Pinpoint the cell where the given text exists, returning its (X, Y) midpoint coordinate. 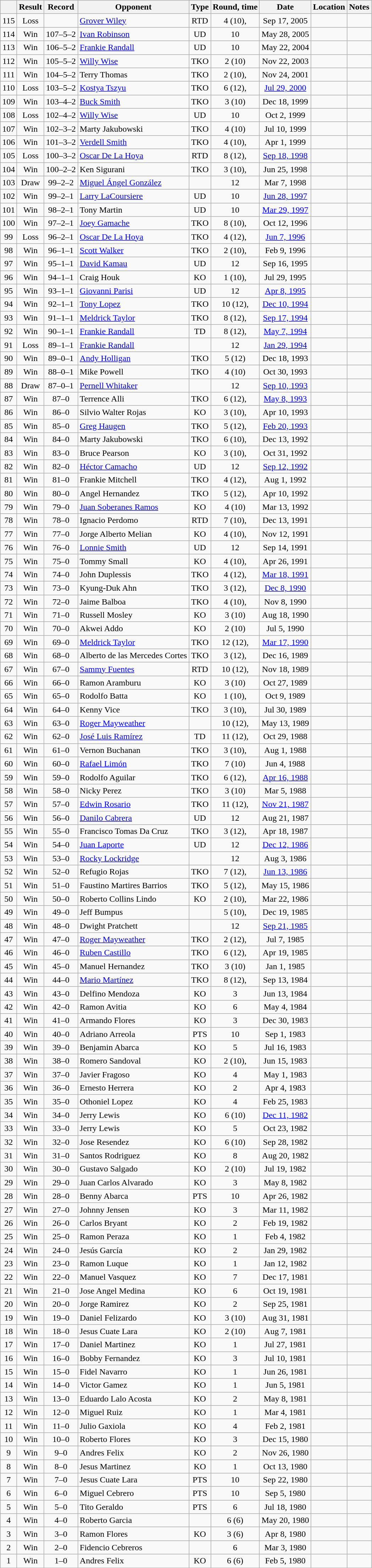
5 (12) (235, 358)
Jul 18, 1980 (285, 1507)
28 (9, 1196)
7 (10), (235, 520)
18–0 (61, 1331)
22 (9, 1277)
76 (9, 547)
1–0 (61, 1561)
6–0 (61, 1493)
44 (9, 980)
12 (12), (235, 642)
6 (10), (235, 439)
74–0 (61, 574)
17–0 (61, 1345)
33–0 (61, 1129)
Javier Fragoso (133, 1075)
Jul 16, 1983 (285, 1048)
2 (12), (235, 939)
Apr 16, 1988 (285, 777)
Jun 5, 1981 (285, 1385)
Record (61, 7)
Jun 13, 1986 (285, 872)
88 (9, 385)
32–0 (61, 1142)
Sep 21, 1985 (285, 926)
Feb 5, 1980 (285, 1561)
85 (9, 426)
57–0 (61, 804)
2–0 (61, 1547)
Verdell Smith (133, 142)
May 8, 1981 (285, 1399)
Opponent (133, 7)
Miguel Cebrero (133, 1493)
103–4–2 (61, 102)
Aug 20, 1982 (285, 1155)
Sep 5, 1980 (285, 1493)
Ramon Luque (133, 1264)
Daniel Martinez (133, 1345)
19–0 (61, 1318)
Mar 18, 1991 (285, 574)
100 (9, 223)
111 (9, 75)
102–4–2 (61, 115)
Nov 21, 1987 (285, 804)
Mario Martínez (133, 980)
15–0 (61, 1372)
Manuel Vasquez (133, 1277)
Oct 12, 1996 (285, 223)
49 (9, 912)
76–0 (61, 547)
Faustino Martires Barrios (133, 885)
Type (200, 7)
108 (9, 115)
66–0 (61, 683)
Rodolfo Batta (133, 696)
84 (9, 439)
Tony Martin (133, 210)
82 (9, 466)
Sep 18, 1998 (285, 155)
59–0 (61, 777)
27 (9, 1209)
77–0 (61, 534)
17 (9, 1345)
Sep 25, 1981 (285, 1304)
Kenny Vice (133, 710)
Danilo Cabrera (133, 818)
99–2–2 (61, 183)
95 (9, 291)
Notes (359, 7)
14 (9, 1385)
18 (9, 1331)
47 (9, 939)
Rocky Lockridge (133, 858)
9 (9, 1453)
Jorge Alberto Melian (133, 534)
Carlos Bryant (133, 1223)
103 (9, 183)
103–5–2 (61, 88)
78–0 (61, 520)
46 (9, 953)
Greg Haugen (133, 426)
21 (9, 1291)
14–0 (61, 1385)
Apr 8, 1980 (285, 1534)
Mar 29, 1997 (285, 210)
9–0 (61, 1453)
Sep 22, 1980 (285, 1480)
105 (9, 155)
Jun 25, 1998 (285, 169)
33 (9, 1129)
67–0 (61, 669)
72–0 (61, 602)
36 (9, 1088)
Tony Lopez (133, 304)
May 1, 1983 (285, 1075)
51 (9, 885)
67 (9, 669)
Francisco Tomas Da Cruz (133, 831)
23–0 (61, 1264)
16 (9, 1358)
63–0 (61, 723)
60–0 (61, 764)
104–5–2 (61, 75)
28–0 (61, 1196)
35 (9, 1102)
70–0 (61, 629)
Dec 30, 1983 (285, 1020)
Nov 24, 2001 (285, 75)
99–2–1 (61, 196)
May 8, 1993 (285, 399)
62–0 (61, 737)
107 (9, 129)
Romero Sandoval (133, 1061)
Aug 1, 1992 (285, 480)
53–0 (61, 858)
7 (12), (235, 872)
Nov 12, 1991 (285, 534)
Santos Rodriguez (133, 1155)
53 (9, 858)
Ramon Flores (133, 1534)
58 (9, 791)
Aug 1, 1988 (285, 750)
23 (9, 1264)
65–0 (61, 696)
Nicky Perez (133, 791)
Apr 8, 1995 (285, 291)
Bobby Fernandez (133, 1358)
Dec 12, 1986 (285, 845)
Rodolfo Aguilar (133, 777)
80–0 (61, 493)
90 (9, 358)
31–0 (61, 1155)
30–0 (61, 1169)
May 7, 1994 (285, 331)
May 22, 2004 (285, 48)
Fidencio Cebreros (133, 1547)
Gustavo Salgado (133, 1169)
Jun 7, 1996 (285, 237)
Dec 18, 1999 (285, 102)
73–0 (61, 588)
106 (9, 142)
61 (9, 750)
91 (9, 345)
Nov 18, 1989 (285, 669)
Jul 30, 1989 (285, 710)
Dec 13, 1992 (285, 439)
Sep 12, 1992 (285, 466)
Location (329, 7)
Dec 16, 1989 (285, 656)
38–0 (61, 1061)
93 (9, 318)
115 (9, 21)
66 (9, 683)
71–0 (61, 615)
87–0–1 (61, 385)
100–3–2 (61, 155)
Terry Thomas (133, 75)
Miguel Ruiz (133, 1412)
May 13, 1989 (285, 723)
3 (6) (235, 1534)
42 (9, 1007)
29 (9, 1182)
68 (9, 656)
85–0 (61, 426)
Dec 15, 1980 (285, 1439)
Tommy Small (133, 561)
Craig Houk (133, 277)
11 (9, 1426)
50–0 (61, 899)
52–0 (61, 872)
89–0–1 (61, 358)
110 (9, 88)
Joey Gamache (133, 223)
7 (10) (235, 764)
41–0 (61, 1020)
99 (9, 237)
37 (9, 1075)
72 (9, 602)
Ignacio Perdomo (133, 520)
19 (9, 1318)
89–1–1 (61, 345)
91–1–1 (61, 318)
100–2–2 (61, 169)
Dec 13, 1991 (285, 520)
54–0 (61, 845)
24 (9, 1250)
113 (9, 48)
74 (9, 574)
39–0 (61, 1048)
94–1–1 (61, 277)
Jorge Ramirez (133, 1304)
40–0 (61, 1034)
Round, time (235, 7)
May 28, 2005 (285, 34)
69 (9, 642)
Jan 29, 1982 (285, 1250)
Dec 11, 1982 (285, 1115)
Nov 22, 2003 (285, 61)
35–0 (61, 1102)
16–0 (61, 1358)
87–0 (61, 399)
Ernesto Herrera (133, 1088)
Jan 1, 1985 (285, 966)
Sep 13, 1984 (285, 980)
Mar 22, 1986 (285, 899)
Sammy Fuentes (133, 669)
Manuel Hernandez (133, 966)
38 (9, 1061)
83 (9, 453)
Oct 30, 1993 (285, 372)
Rafael Limón (133, 764)
Daniel Felizardo (133, 1318)
Edwin Rosario (133, 804)
Refugio Rojas (133, 872)
Feb 4, 1982 (285, 1236)
Russell Mosley (133, 615)
Apr 26, 1982 (285, 1196)
79–0 (61, 507)
Adriano Arreola (133, 1034)
Juan Carlos Alvarado (133, 1182)
Jose Angel Medina (133, 1291)
5–0 (61, 1507)
20–0 (61, 1304)
Buck Smith (133, 102)
102 (9, 196)
Jan 29, 1994 (285, 345)
54 (9, 845)
Oct 27, 1989 (285, 683)
75 (9, 561)
Armando Flores (133, 1020)
Jun 26, 1981 (285, 1372)
Mar 3, 1980 (285, 1547)
Roberto Collins Lindo (133, 899)
32 (9, 1142)
Kostya Tszyu (133, 88)
101–3–2 (61, 142)
Jesus Martinez (133, 1466)
Oct 13, 1980 (285, 1466)
48–0 (61, 926)
95–1–1 (61, 264)
34 (9, 1115)
55–0 (61, 831)
Jun 28, 1997 (285, 196)
Jul 10, 1999 (285, 129)
70 (9, 629)
84–0 (61, 439)
Roberto Flores (133, 1439)
57 (9, 804)
Héctor Camacho (133, 466)
Eduardo Lalo Acosta (133, 1399)
81 (9, 480)
Larry LaCoursiere (133, 196)
30 (9, 1169)
114 (9, 34)
3–0 (61, 1534)
Ramon Avitia (133, 1007)
92–1–1 (61, 304)
Sep 17, 1994 (285, 318)
Jan 12, 1982 (285, 1264)
65 (9, 696)
10–0 (61, 1439)
May 15, 1986 (285, 885)
Dec 19, 1985 (285, 912)
Ruben Castillo (133, 953)
59 (9, 777)
8 (10), (235, 223)
May 8, 1982 (285, 1182)
52 (9, 872)
101 (9, 210)
45 (9, 966)
79 (9, 507)
Grover Wiley (133, 21)
56–0 (61, 818)
Scott Walker (133, 250)
Delfino Mendoza (133, 993)
26 (9, 1223)
98 (9, 250)
Mike Powell (133, 372)
Oct 9, 1989 (285, 696)
Dec 18, 1993 (285, 358)
81–0 (61, 480)
12–0 (61, 1412)
41 (9, 1020)
Apr 19, 1985 (285, 953)
Apr 10, 1992 (285, 493)
Jun 13, 1984 (285, 993)
Julio Gaxiola (133, 1426)
51–0 (61, 885)
Jul 5, 1990 (285, 629)
Terrence Alli (133, 399)
Ramon Peraza (133, 1236)
75–0 (61, 561)
63 (9, 723)
88–0–1 (61, 372)
Feb 9, 1996 (285, 250)
44–0 (61, 980)
Juan Soberanes Ramos (133, 507)
José Luis Ramírez (133, 737)
Jose Resendez (133, 1142)
55 (9, 831)
Johnny Jensen (133, 1209)
86–0 (61, 413)
Giovanni Parisi (133, 291)
60 (9, 764)
Dwight Pratchett (133, 926)
Jul 29, 2000 (285, 88)
Dec 8, 1990 (285, 588)
40 (9, 1034)
Lonnie Smith (133, 547)
Roberto Garcia (133, 1520)
25 (9, 1236)
Date (285, 7)
96–2–1 (61, 237)
Jul 27, 1981 (285, 1345)
Sep 28, 1982 (285, 1142)
102–3–2 (61, 129)
49–0 (61, 912)
Victor Gamez (133, 1385)
Apr 1, 1999 (285, 142)
Apr 18, 1987 (285, 831)
Mar 13, 1992 (285, 507)
Alberto de las Mercedes Cortes (133, 656)
71 (9, 615)
8–0 (61, 1466)
Aug 31, 1981 (285, 1318)
Ken Sigurani (133, 169)
112 (9, 61)
Aug 18, 1990 (285, 615)
98–2–1 (61, 210)
Jun 15, 1983 (285, 1061)
Oct 31, 1992 (285, 453)
Sep 17, 2005 (285, 21)
13 (9, 1399)
Ivan Robinson (133, 34)
89 (9, 372)
20 (9, 1304)
Bruce Pearson (133, 453)
82–0 (61, 466)
25–0 (61, 1236)
Feb 19, 1982 (285, 1223)
Apr 10, 1993 (285, 413)
Sep 1, 1983 (285, 1034)
26–0 (61, 1223)
61–0 (61, 750)
Silvio Walter Rojas (133, 413)
29–0 (61, 1182)
78 (9, 520)
7–0 (61, 1480)
Oct 2, 1999 (285, 115)
Aug 3, 1986 (285, 858)
Nov 26, 1980 (285, 1453)
Mar 5, 1988 (285, 791)
Mar 11, 1982 (285, 1209)
Feb 2, 1981 (285, 1426)
50 (9, 899)
Mar 4, 1981 (285, 1412)
Result (30, 7)
Jesús García (133, 1250)
Akwei Addo (133, 629)
68–0 (61, 656)
Sep 14, 1991 (285, 547)
107–5–2 (61, 34)
Benjamin Abarca (133, 1048)
58–0 (61, 791)
64–0 (61, 710)
109 (9, 102)
48 (9, 926)
87 (9, 399)
Sep 10, 1993 (285, 385)
11–0 (61, 1426)
Jul 7, 1985 (285, 939)
93–1–1 (61, 291)
Jul 19, 1982 (285, 1169)
77 (9, 534)
15 (9, 1372)
42–0 (61, 1007)
39 (9, 1048)
96 (9, 277)
43–0 (61, 993)
Apr 26, 1991 (285, 561)
94 (9, 304)
83–0 (61, 453)
May 20, 1980 (285, 1520)
24–0 (61, 1250)
22–0 (61, 1277)
21–0 (61, 1291)
Oct 29, 1988 (285, 737)
69–0 (61, 642)
56 (9, 818)
34–0 (61, 1115)
106–5–2 (61, 48)
43 (9, 993)
Kyung-Duk Ahn (133, 588)
Jul 10, 1981 (285, 1358)
13–0 (61, 1399)
80 (9, 493)
Nov 8, 1990 (285, 602)
Fidel Navarro (133, 1372)
4–0 (61, 1520)
90–1–1 (61, 331)
Sep 16, 1995 (285, 264)
Mar 17, 1990 (285, 642)
Frankie Mitchell (133, 480)
Dec 10, 1994 (285, 304)
Angel Hernandez (133, 493)
Juan Laporte (133, 845)
105–5–2 (61, 61)
104 (9, 169)
Andy Holligan (133, 358)
May 4, 1984 (285, 1007)
97–2–1 (61, 223)
92 (9, 331)
Jul 29, 1995 (285, 277)
86 (9, 413)
Feb 20, 1993 (285, 426)
Jun 4, 1988 (285, 764)
62 (9, 737)
Jaime Balboa (133, 602)
47–0 (61, 939)
31 (9, 1155)
Benny Abarca (133, 1196)
Aug 21, 1987 (285, 818)
Oct 23, 1982 (285, 1129)
Ramon Aramburu (133, 683)
Jeff Bumpus (133, 912)
Apr 4, 1983 (285, 1088)
73 (9, 588)
27–0 (61, 1209)
John Duplessis (133, 574)
5 (10), (235, 912)
Miguel Ángel González (133, 183)
Dec 17, 1981 (285, 1277)
46–0 (61, 953)
37–0 (61, 1075)
Othoniel Lopez (133, 1102)
36–0 (61, 1088)
Oct 19, 1981 (285, 1291)
Feb 25, 1983 (285, 1102)
97 (9, 264)
Pernell Whitaker (133, 385)
64 (9, 710)
Aug 7, 1981 (285, 1331)
Mar 7, 1998 (285, 183)
Tito Geraldo (133, 1507)
96–1–1 (61, 250)
45–0 (61, 966)
Vernon Buchanan (133, 750)
David Kamau (133, 264)
